Output the (X, Y) coordinate of the center of the cell containing the given text.  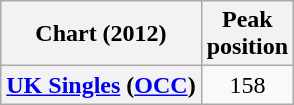
Peakposition (247, 34)
158 (247, 85)
UK Singles (OCC) (101, 85)
Chart (2012) (101, 34)
